Capture the cell that displays the provided text and extract its (x, y) central coordinate. 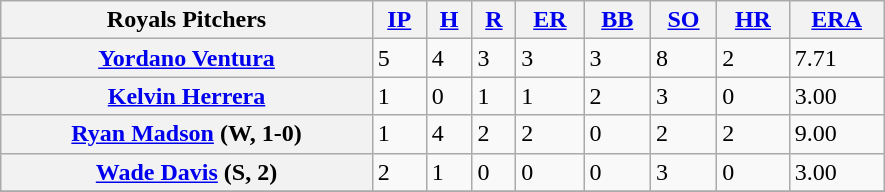
Kelvin Herrera (187, 96)
9.00 (836, 134)
7.71 (836, 58)
R (494, 20)
HR (753, 20)
8 (683, 58)
H (449, 20)
SO (683, 20)
Royals Pitchers (187, 20)
ERA (836, 20)
BB (617, 20)
5 (399, 58)
ER (550, 20)
IP (399, 20)
Yordano Ventura (187, 58)
Ryan Madson (W, 1-0) (187, 134)
Wade Davis (S, 2) (187, 172)
